Locate the cell with the specified text and output its (X, Y) center coordinate. 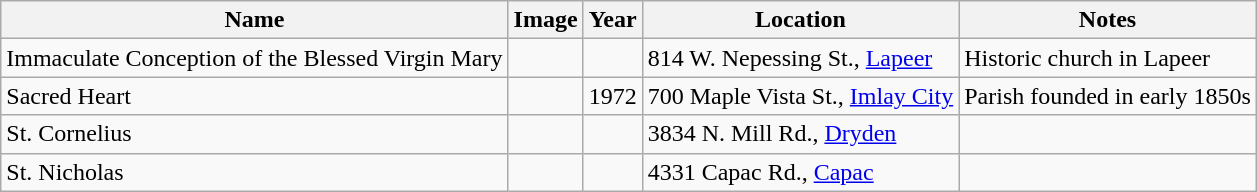
Sacred Heart (254, 96)
St. Cornelius (254, 134)
Historic church in Lapeer (1108, 58)
3834 N. Mill Rd., Dryden (800, 134)
814 W. Nepessing St., Lapeer (800, 58)
1972 (612, 96)
Immaculate Conception of the Blessed Virgin Mary (254, 58)
4331 Capac Rd., Capac (800, 172)
700 Maple Vista St., Imlay City (800, 96)
Parish founded in early 1850s (1108, 96)
Notes (1108, 20)
Image (546, 20)
St. Nicholas (254, 172)
Year (612, 20)
Location (800, 20)
Name (254, 20)
